Search for the cell housing the specified text and yield its [X, Y] center coordinate. 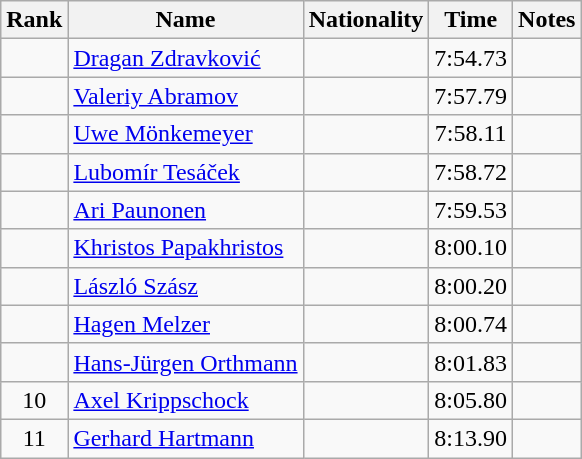
Uwe Mönkemeyer [186, 134]
10 [34, 400]
8:00.20 [471, 286]
Axel Krippschock [186, 400]
Valeriy Abramov [186, 96]
Hans-Jürgen Orthmann [186, 362]
Dragan Zdravković [186, 58]
7:58.11 [471, 134]
8:00.10 [471, 248]
László Szász [186, 286]
Name [186, 20]
Ari Paunonen [186, 210]
Hagen Melzer [186, 324]
8:13.90 [471, 438]
Notes [547, 20]
7:59.53 [471, 210]
8:01.83 [471, 362]
8:00.74 [471, 324]
7:57.79 [471, 96]
Khristos Papakhristos [186, 248]
Time [471, 20]
7:54.73 [471, 58]
11 [34, 438]
7:58.72 [471, 172]
8:05.80 [471, 400]
Gerhard Hartmann [186, 438]
Lubomír Tesáček [186, 172]
Rank [34, 20]
Nationality [366, 20]
